Extract the (x, y) coordinate from the center of the cell holding the provided text.  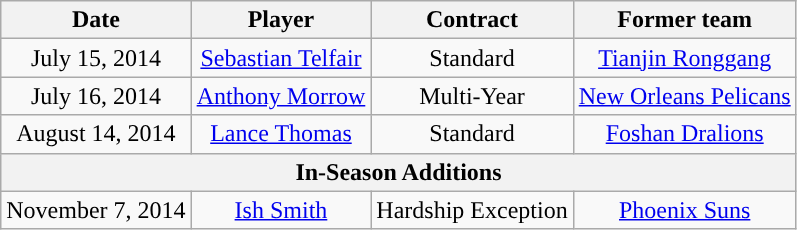
Anthony Morrow (281, 96)
Foshan Dralions (684, 134)
Lance Thomas (281, 134)
In-Season Additions (398, 172)
Date (96, 20)
New Orleans Pelicans (684, 96)
Player (281, 20)
Sebastian Telfair (281, 58)
Former team (684, 20)
Phoenix Suns (684, 210)
July 16, 2014 (96, 96)
Hardship Exception (472, 210)
November 7, 2014 (96, 210)
July 15, 2014 (96, 58)
Contract (472, 20)
August 14, 2014 (96, 134)
Ish Smith (281, 210)
Tianjin Ronggang (684, 58)
Multi-Year (472, 96)
